From the cell containing the given text, extract its center point as (X, Y) coordinate. 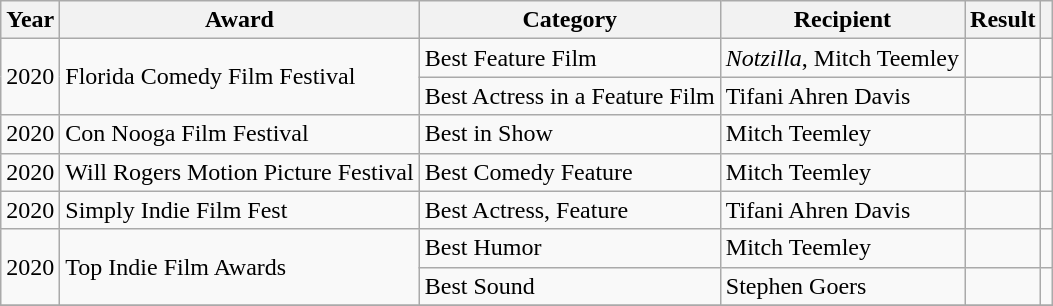
Award (240, 20)
Best Actress, Feature (570, 210)
Best Actress in a Feature Film (570, 96)
Notzilla, Mitch Teemley (842, 58)
Year (30, 20)
Category (570, 20)
Florida Comedy Film Festival (240, 77)
Best Sound (570, 286)
Recipient (842, 20)
Best Humor (570, 248)
Best Comedy Feature (570, 172)
Result (1003, 20)
Stephen Goers (842, 286)
Best Feature Film (570, 58)
Con Nooga Film Festival (240, 134)
Top Indie Film Awards (240, 267)
Best in Show (570, 134)
Simply Indie Film Fest (240, 210)
Will Rogers Motion Picture Festival (240, 172)
